Provide the (x, y) coordinate of the cell's center where the given text is located.  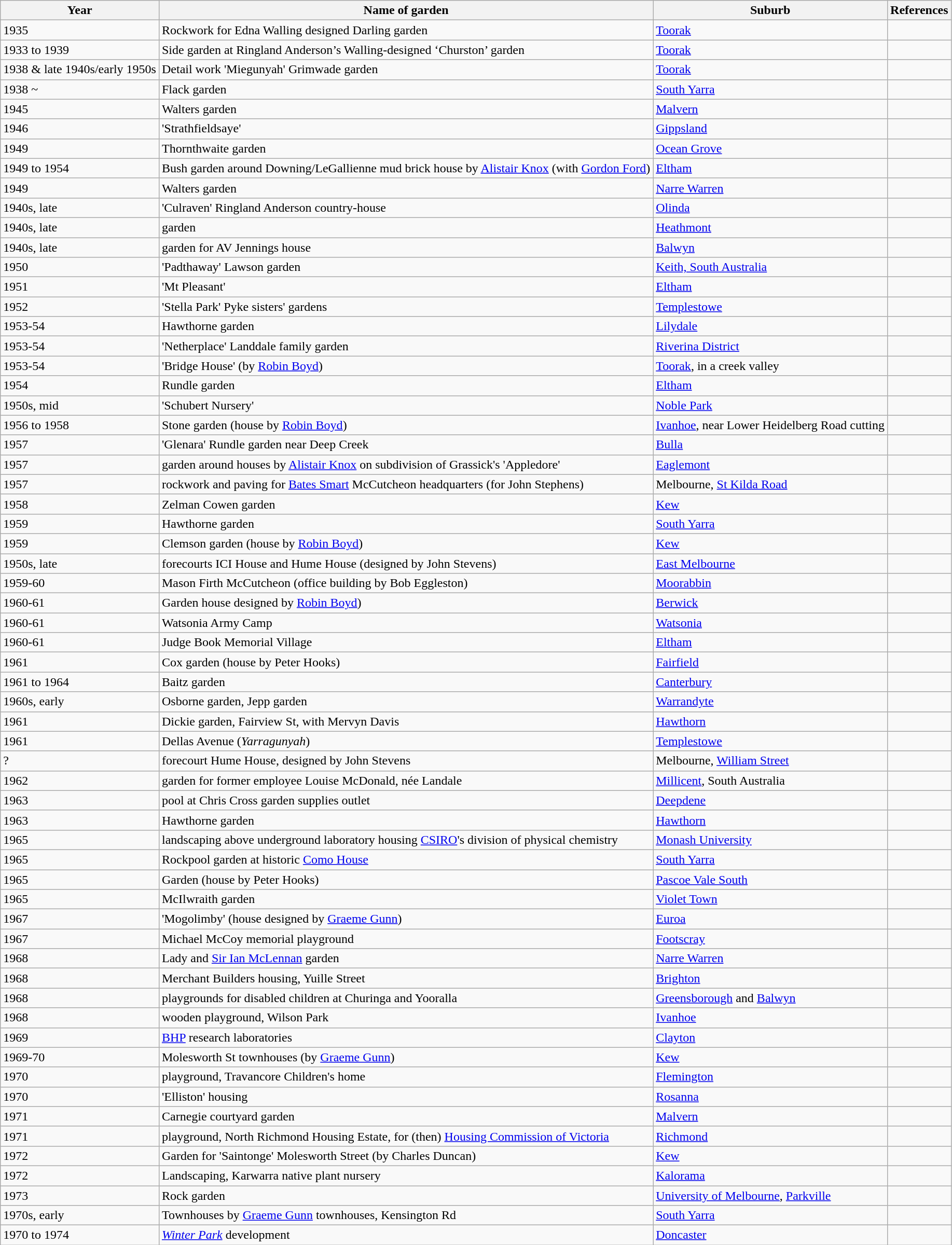
Michael McCoy memorial playground (406, 939)
Moorabbin (770, 583)
University of Melbourne, Parkville (770, 1195)
Rundle garden (406, 386)
'Glenara' Rundle garden near Deep Creek (406, 445)
Flemington (770, 1077)
Pascoe Vale South (770, 880)
1958 (80, 504)
Molesworth St townhouses (by Graeme Gunn) (406, 1057)
Garden house designed by Robin Boyd) (406, 603)
1969-70 (80, 1057)
1949 to 1954 (80, 168)
Judge Book Memorial Village (406, 642)
Cox garden (house by Peter Hooks) (406, 662)
rockwork and paving for Bates Smart McCutcheon headquarters (for John Stephens) (406, 484)
'Bridge House' (by Robin Boyd) (406, 366)
Eaglemont (770, 464)
garden around houses by Alistair Knox on subdivision of Grassick's 'Appledore' (406, 464)
'Mt Pleasant' (406, 287)
Side garden at Ringland Anderson’s Walling-designed ‘Churston’ garden (406, 50)
garden for AV Jennings house (406, 248)
Garden for 'Saintonge' Molesworth Street (by Charles Duncan) (406, 1156)
Rockwork for Edna Walling designed Darling garden (406, 30)
Rock garden (406, 1195)
Euroa (770, 919)
pool at Chris Cross garden supplies outlet (406, 800)
garden for former employee Louise McDonald, née Landale (406, 781)
'Padthaway' Lawson garden (406, 267)
1938 & late 1940s/early 1950s (80, 70)
Year (80, 10)
1933 to 1939 (80, 50)
Brighton (770, 978)
Ivanhoe (770, 1018)
Deepdene (770, 800)
forecourt Hume House, designed by John Stevens (406, 761)
Mason Firth McCutcheon (office building by Bob Eggleston) (406, 583)
Suburb (770, 10)
Townhouses by Graeme Gunn townhouses, Kensington Rd (406, 1215)
playgrounds for disabled children at Churinga and Yooralla (406, 998)
garden (406, 227)
BHP research laboratories (406, 1037)
References (919, 10)
Lilydale (770, 326)
'Stella Park' Pyke sisters' gardens (406, 307)
Gippsland (770, 129)
Dellas Avenue (Yarragunyah) (406, 741)
Detail work 'Miegunyah' Grimwade garden (406, 70)
Clemson garden (house by Robin Boyd) (406, 543)
Baitz garden (406, 682)
Riverina District (770, 346)
Osborne garden, Jepp garden (406, 702)
Toorak, in a creek valley (770, 366)
'Schubert Nursery' (406, 405)
Footscray (770, 939)
Clayton (770, 1037)
forecourts ICI House and Hume House (designed by John Stevens) (406, 563)
1945 (80, 109)
1961 to 1964 (80, 682)
1962 (80, 781)
playground, Travancore Children's home (406, 1077)
Olinda (770, 208)
Fairfield (770, 662)
? (80, 761)
Name of garden (406, 10)
Garden (house by Peter Hooks) (406, 880)
Thornthwaite garden (406, 148)
1954 (80, 386)
'Mogolimby' (house designed by Graeme Gunn) (406, 919)
1950s, late (80, 563)
Warrandyte (770, 702)
Carnegie courtyard garden (406, 1116)
Noble Park (770, 405)
Landscaping, Karwarra native plant nursery (406, 1175)
Monash University (770, 840)
Stone garden (house by Robin Boyd) (406, 425)
1951 (80, 287)
Bush garden around Downing/LeGallienne mud brick house by Alistair Knox (with Gordon Ford) (406, 168)
wooden playground, Wilson Park (406, 1018)
Richmond (770, 1136)
1973 (80, 1195)
Balwyn (770, 248)
1956 to 1958 (80, 425)
1960s, early (80, 702)
Millicent, South Australia (770, 781)
1969 (80, 1037)
'Strathfieldsaye' (406, 129)
1946 (80, 129)
Kalorama (770, 1175)
Doncaster (770, 1235)
Melbourne, St Kilda Road (770, 484)
Greensborough and Balwyn (770, 998)
Ivanhoe, near Lower Heidelberg Road cutting (770, 425)
1970 to 1974 (80, 1235)
'Elliston' housing (406, 1097)
Watsonia Army Camp (406, 623)
Zelman Cowen garden (406, 504)
Keith, South Australia (770, 267)
1952 (80, 307)
1950 (80, 267)
Ocean Grove (770, 148)
'Culraven' Ringland Anderson country-house (406, 208)
1959-60 (80, 583)
playground, North Richmond Housing Estate, for (then) Housing Commission of Victoria (406, 1136)
1970s, early (80, 1215)
Rosanna (770, 1097)
Watsonia (770, 623)
Canterbury (770, 682)
Berwick (770, 603)
McIlwraith garden (406, 899)
1935 (80, 30)
1950s, mid (80, 405)
Flack garden (406, 89)
East Melbourne (770, 563)
Merchant Builders housing, Yuille Street (406, 978)
Bulla (770, 445)
'Netherplace' Landdale family garden (406, 346)
Violet Town (770, 899)
1938 ~ (80, 89)
Dickie garden, Fairview St, with Mervyn Davis (406, 721)
Heathmont (770, 227)
Lady and Sir Ian McLennan garden (406, 959)
Melbourne, William Street (770, 761)
Winter Park development (406, 1235)
Rockpool garden at historic Como House (406, 859)
landscaping above underground laboratory housing CSIRO's division of physical chemistry (406, 840)
